For the text-containing cell, return its midpoint in [x, y] coordinate format. 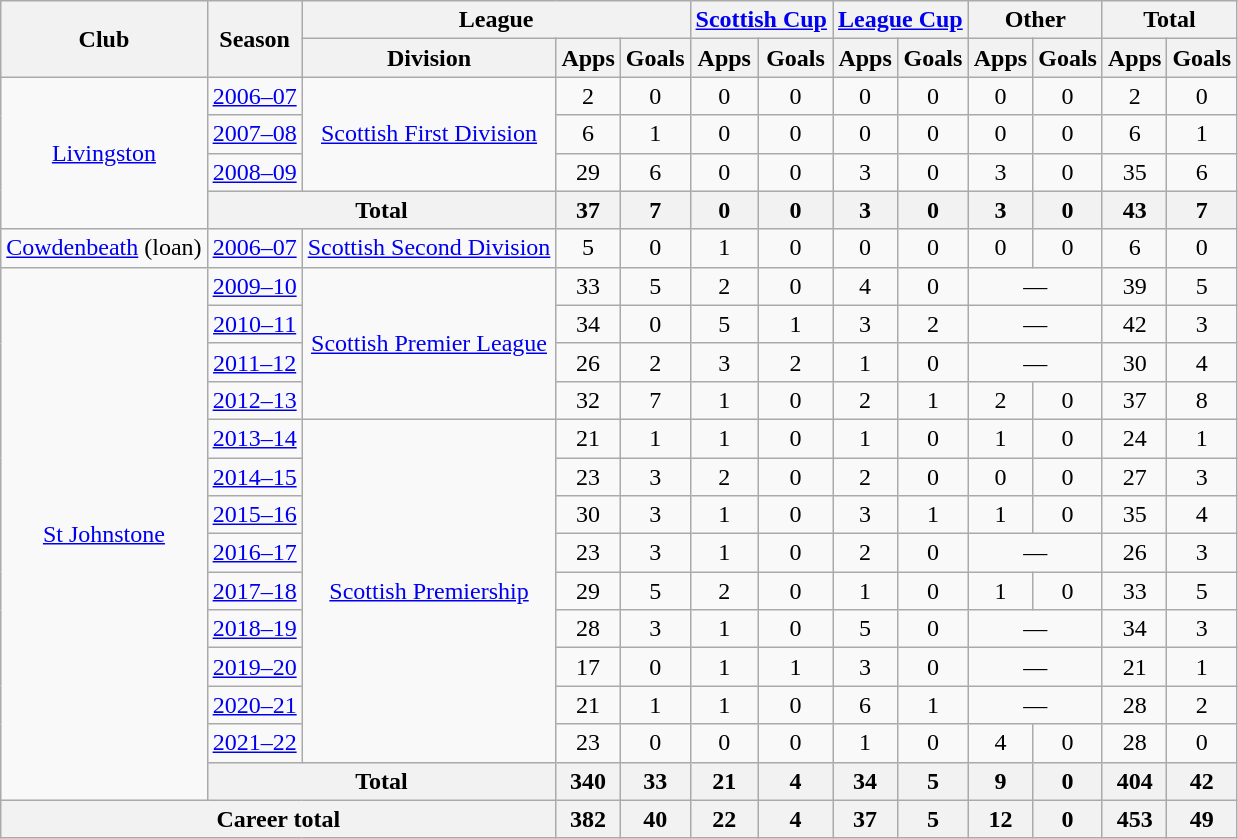
Other [1035, 20]
32 [588, 400]
22 [724, 819]
Scottish Cup [761, 20]
Scottish Premiership [429, 590]
2019–20 [254, 667]
2012–13 [254, 400]
St Johnstone [104, 534]
Scottish Premier League [429, 343]
9 [1000, 781]
404 [1134, 781]
2013–14 [254, 438]
2007–08 [254, 134]
8 [1202, 400]
Season [254, 39]
League Cup [900, 20]
49 [1202, 819]
Cowdenbeath (loan) [104, 248]
Career total [278, 819]
2008–09 [254, 172]
2009–10 [254, 286]
40 [655, 819]
453 [1134, 819]
Club [104, 39]
2021–22 [254, 743]
24 [1134, 438]
2010–11 [254, 324]
43 [1134, 210]
2015–16 [254, 515]
382 [588, 819]
340 [588, 781]
27 [1134, 477]
Livingston [104, 153]
Scottish Second Division [429, 248]
2014–15 [254, 477]
12 [1000, 819]
39 [1134, 286]
17 [588, 667]
2020–21 [254, 705]
2016–17 [254, 553]
Division [429, 58]
2018–19 [254, 629]
2017–18 [254, 591]
2011–12 [254, 362]
Scottish First Division [429, 134]
League [496, 20]
